Provide the (x, y) coordinate of the cell's center where the given text is located.  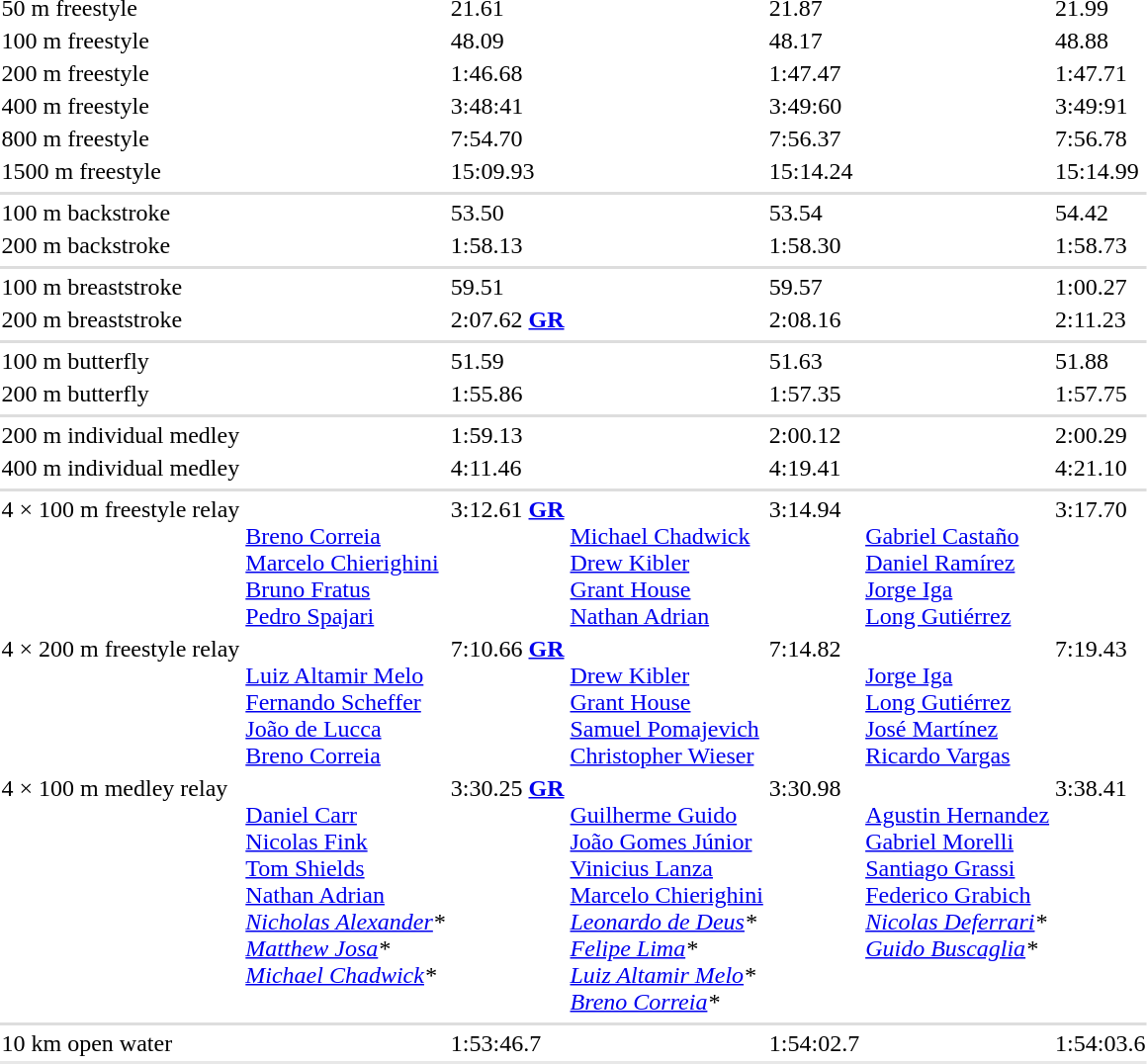
4:21.10 (1101, 468)
800 m freestyle (121, 138)
48.17 (814, 41)
4 × 100 m medley relay (121, 895)
1:55.86 (507, 394)
200 m individual medley (121, 435)
1:00.27 (1101, 287)
1:57.75 (1101, 394)
7:14.82 (814, 702)
Michael Chadwick Drew Kibler Grant House Nathan Adrian (666, 563)
4 × 100 m freestyle relay (121, 563)
3:49:91 (1101, 106)
1:58.30 (814, 245)
3:49:60 (814, 106)
7:19.43 (1101, 702)
7:56.78 (1101, 138)
1:54:03.6 (1101, 1043)
51.59 (507, 361)
54.42 (1101, 213)
3:17.70 (1101, 563)
Drew Kibler Grant House Samuel PomajevichChristopher Wieser (666, 702)
2:08.16 (814, 319)
100 m backstroke (121, 213)
400 m individual medley (121, 468)
51.88 (1101, 361)
3:12.61 GR (507, 563)
59.51 (507, 287)
200 m breaststroke (121, 319)
1500 m freestyle (121, 171)
Gabriel Castaño Daniel Ramírez Jorge Iga Long Gutiérrez (957, 563)
3:48:41 (507, 106)
Daniel CarrNicolas Fink Tom ShieldsNathan AdrianNicholas Alexander* Matthew Josa* Michael Chadwick* (346, 895)
1:47.71 (1101, 73)
1:59.13 (507, 435)
1:54:02.7 (814, 1043)
3:14.94 (814, 563)
15:09.93 (507, 171)
Jorge Iga Long Gutiérrez José Martínez Ricardo Vargas (957, 702)
3:30.25 GR (507, 895)
4:19.41 (814, 468)
1:58.73 (1101, 245)
53.54 (814, 213)
4:11.46 (507, 468)
1:46.68 (507, 73)
7:54.70 (507, 138)
Luiz Altamir Melo Fernando Scheffer João de Lucca Breno Correia (346, 702)
2:11.23 (1101, 319)
51.63 (814, 361)
2:00.29 (1101, 435)
100 m breaststroke (121, 287)
7:56.37 (814, 138)
200 m backstroke (121, 245)
10 km open water (121, 1043)
4 × 200 m freestyle relay (121, 702)
48.09 (507, 41)
2:07.62 GR (507, 319)
53.50 (507, 213)
59.57 (814, 287)
15:14.24 (814, 171)
Agustin HernandezGabriel Morelli Santiago GrassiFederico GrabichNicolas Deferrari* Guido Buscaglia* (957, 895)
200 m butterfly (121, 394)
2:00.12 (814, 435)
3:38.41 (1101, 895)
15:14.99 (1101, 171)
100 m freestyle (121, 41)
1:47.47 (814, 73)
1:58.13 (507, 245)
1:57.35 (814, 394)
Guilherme GuidoJoão Gomes Júnior Vinicius LanzaMarcelo ChierighiniLeonardo de Deus* Felipe Lima* Luiz Altamir Melo* Breno Correia* (666, 895)
Breno Correia Marcelo Chierighini Bruno Fratus Pedro Spajari (346, 563)
48.88 (1101, 41)
400 m freestyle (121, 106)
7:10.66 GR (507, 702)
200 m freestyle (121, 73)
100 m butterfly (121, 361)
3:30.98 (814, 895)
1:53:46.7 (507, 1043)
